Identify which cell holds the provided text, then report its [x, y] central coordinate. 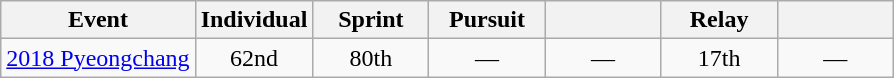
80th [371, 58]
Event [98, 20]
62nd [254, 58]
Relay [719, 20]
2018 Pyeongchang [98, 58]
Pursuit [487, 20]
Sprint [371, 20]
Individual [254, 20]
17th [719, 58]
